Return (X, Y) of the center of cell containing provided text 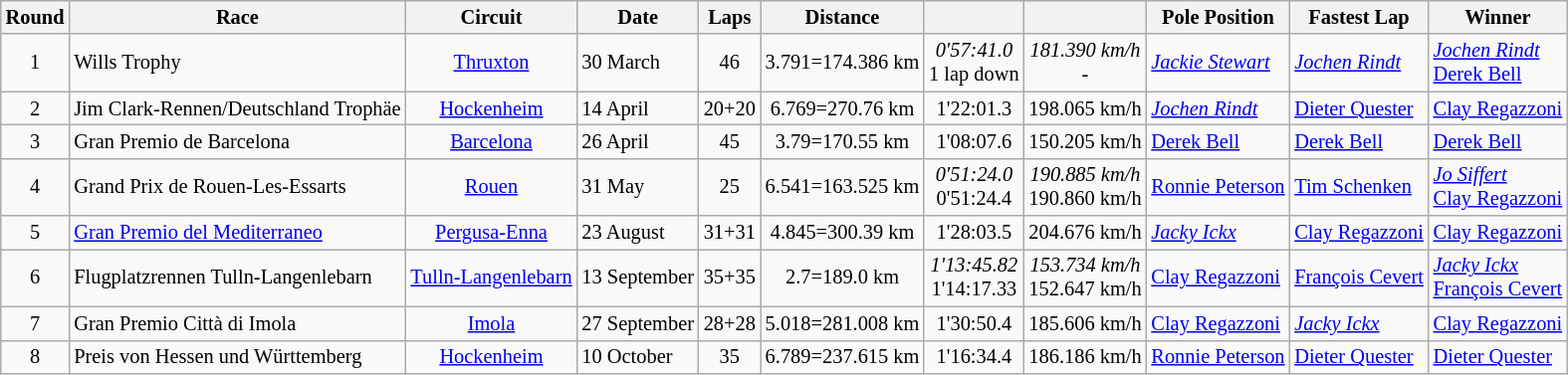
Jacky Ickx François Cevert (1497, 278)
1'08:07.6 (974, 141)
5.018=281.008 km (842, 323)
Gran Premio del Mediterraneo (237, 233)
Jo Siffert Clay Regazzoni (1497, 187)
150.205 km/h (1085, 141)
Wills Trophy (237, 63)
6.789=237.615 km (842, 357)
3.791=174.386 km (842, 63)
6 (36, 278)
Pole Position (1218, 17)
Jochen Rindt Derek Bell (1497, 63)
10 October (637, 357)
Round (36, 17)
Tulln-Langenlebarn (491, 278)
20+20 (730, 108)
6.541=163.525 km (842, 187)
35 (730, 357)
0'57:41.01 lap down (974, 63)
François Cevert (1358, 278)
1'28:03.5 (974, 233)
Grand Prix de Rouen-Les-Essarts (237, 187)
Rouen (491, 187)
28+28 (730, 323)
6.769=270.76 km (842, 108)
Preis von Hessen und Württemberg (237, 357)
26 April (637, 141)
Jackie Stewart (1218, 63)
Fastest Lap (1358, 17)
2 (36, 108)
13 September (637, 278)
Jim Clark-Rennen/Deutschland Trophäe (237, 108)
31+31 (730, 233)
Flugplatzrennen Tulln-Langenlebarn (237, 278)
Barcelona (491, 141)
185.606 km/h (1085, 323)
7 (36, 323)
Imola (491, 323)
190.885 km/h190.860 km/h (1085, 187)
35+35 (730, 278)
1 (36, 63)
3.79=170.55 km (842, 141)
Thruxton (491, 63)
2.7=189.0 km (842, 278)
27 September (637, 323)
25 (730, 187)
46 (730, 63)
14 April (637, 108)
Race (237, 17)
1'16:34.4 (974, 357)
5 (36, 233)
45 (730, 141)
Gran Premio de Barcelona (237, 141)
Winner (1497, 17)
Gran Premio Città di Imola (237, 323)
153.734 km/h152.647 km/h (1085, 278)
1'13:45.821'14:17.33 (974, 278)
204.676 km/h (1085, 233)
Tim Schenken (1358, 187)
1'30:50.4 (974, 323)
Date (637, 17)
3 (36, 141)
8 (36, 357)
198.065 km/h (1085, 108)
186.186 km/h (1085, 357)
Circuit (491, 17)
30 March (637, 63)
4 (36, 187)
31 May (637, 187)
Laps (730, 17)
4.845=300.39 km (842, 233)
181.390 km/h- (1085, 63)
Distance (842, 17)
0'51:24.00'51:24.4 (974, 187)
1'22:01.3 (974, 108)
Pergusa-Enna (491, 233)
23 August (637, 233)
